Identify which cell holds the provided text, then report its [x, y] central coordinate. 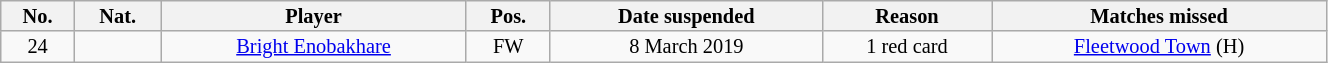
Bright Enobakhare [314, 46]
Matches missed [1160, 16]
Pos. [508, 16]
Player [314, 16]
Nat. [118, 16]
8 March 2019 [686, 46]
24 [38, 46]
Fleetwood Town (H) [1160, 46]
No. [38, 16]
1 red card [906, 46]
FW [508, 46]
Date suspended [686, 16]
Reason [906, 16]
